Scan for the cell matching the given text and deliver its (x, y) coordinate at center. 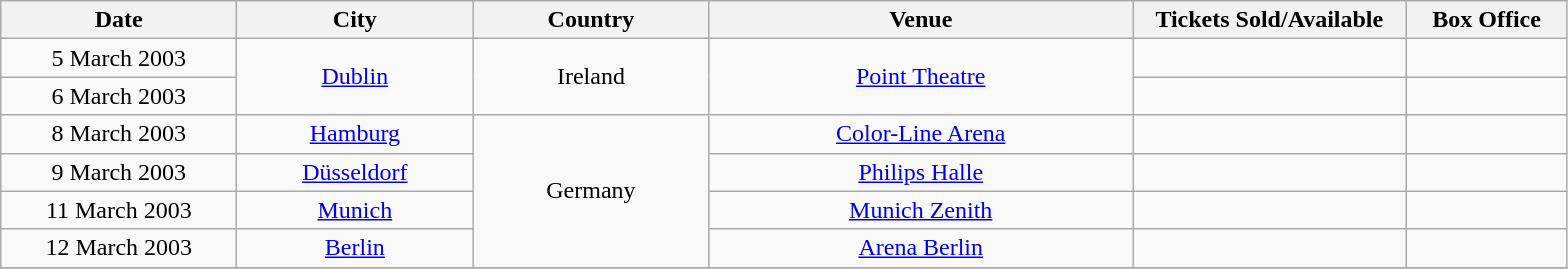
Philips Halle (921, 172)
City (355, 20)
Düsseldorf (355, 172)
Arena Berlin (921, 248)
Point Theatre (921, 77)
Dublin (355, 77)
Venue (921, 20)
Tickets Sold/Available (1269, 20)
12 March 2003 (119, 248)
5 March 2003 (119, 58)
Hamburg (355, 134)
Country (591, 20)
9 March 2003 (119, 172)
8 March 2003 (119, 134)
Date (119, 20)
Munich Zenith (921, 210)
Ireland (591, 77)
Box Office (1486, 20)
Munich (355, 210)
Berlin (355, 248)
6 March 2003 (119, 96)
Color-Line Arena (921, 134)
11 March 2003 (119, 210)
Germany (591, 191)
